Provide the (x, y) coordinate of the cell's center where the given text is located.  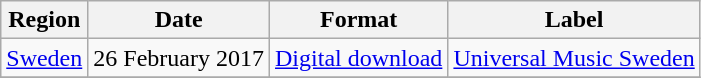
Format (359, 20)
Region (44, 20)
Date (179, 20)
Sweden (44, 58)
Digital download (359, 58)
Label (574, 20)
26 February 2017 (179, 58)
Universal Music Sweden (574, 58)
